Find where the given text appears and provide that cell's center as (X, Y) coordinate. 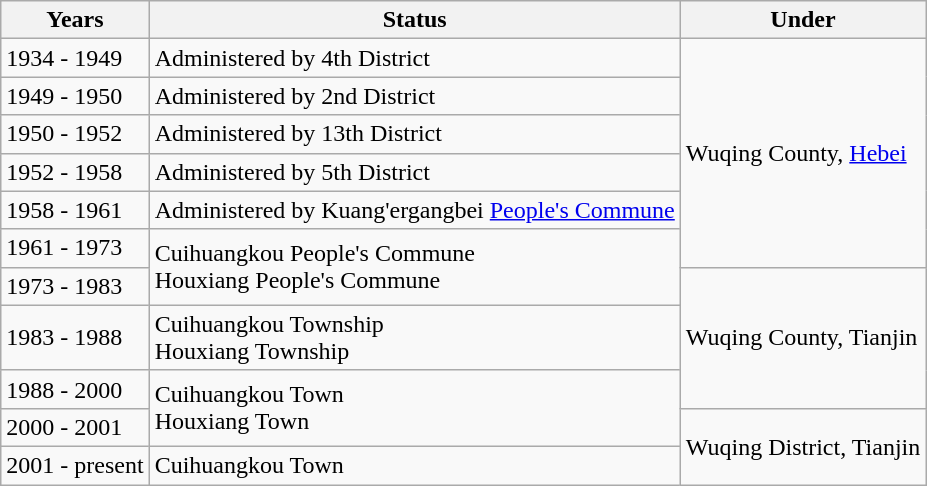
1983 - 1988 (75, 338)
Administered by 13th District (414, 134)
Under (802, 20)
1934 - 1949 (75, 58)
Administered by 4th District (414, 58)
Administered by Kuang'ergangbei People's Commune (414, 210)
Administered by 5th District (414, 172)
1988 - 2000 (75, 389)
Cuihuangkou TownshipHouxiang Township (414, 338)
1973 - 1983 (75, 286)
Wuqing County, Tianjin (802, 338)
2000 - 2001 (75, 427)
Cuihuangkou People's CommuneHouxiang People's Commune (414, 267)
Cuihuangkou Town (414, 465)
1949 - 1950 (75, 96)
Administered by 2nd District (414, 96)
1961 - 1973 (75, 248)
1958 - 1961 (75, 210)
Cuihuangkou TownHouxiang Town (414, 408)
1950 - 1952 (75, 134)
Status (414, 20)
2001 - present (75, 465)
Years (75, 20)
1952 - 1958 (75, 172)
Wuqing District, Tianjin (802, 446)
Wuqing County, Hebei (802, 153)
